Detect which cell encompasses the target text, then output its (X, Y) center coordinate. 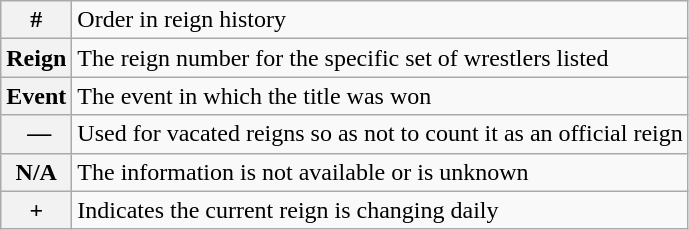
Event (36, 96)
# (36, 20)
Reign (36, 58)
N/A (36, 172)
The reign number for the specific set of wrestlers listed (380, 58)
Used for vacated reigns so as not to count it as an official reign (380, 134)
— (36, 134)
Indicates the current reign is changing daily (380, 210)
+ (36, 210)
The information is not available or is unknown (380, 172)
The event in which the title was won (380, 96)
Order in reign history (380, 20)
